Locate the cell with the specified text and output its [X, Y] center coordinate. 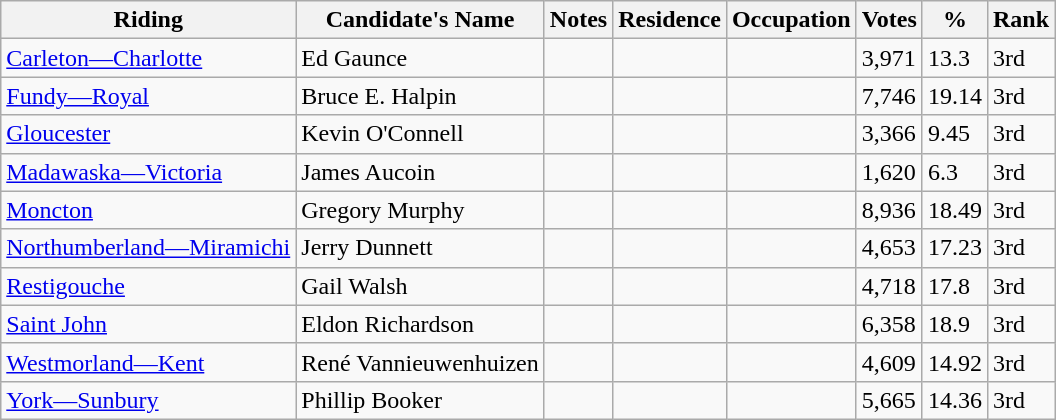
9.45 [954, 134]
19.14 [954, 96]
% [954, 20]
Saint John [148, 324]
Gloucester [148, 134]
3,366 [889, 134]
3,971 [889, 58]
Eldon Richardson [420, 324]
Notes [578, 20]
Candidate's Name [420, 20]
Jerry Dunnett [420, 248]
4,718 [889, 286]
13.3 [954, 58]
Riding [148, 20]
7,746 [889, 96]
Gail Walsh [420, 286]
18.49 [954, 210]
Occupation [791, 20]
5,665 [889, 400]
Gregory Murphy [420, 210]
8,936 [889, 210]
Phillip Booker [420, 400]
Ed Gaunce [420, 58]
4,609 [889, 362]
René Vannieuwenhuizen [420, 362]
Fundy—Royal [148, 96]
14.92 [954, 362]
Restigouche [148, 286]
James Aucoin [420, 172]
Residence [670, 20]
4,653 [889, 248]
Rank [1020, 20]
Votes [889, 20]
Westmorland—Kent [148, 362]
Madawaska—Victoria [148, 172]
Kevin O'Connell [420, 134]
1,620 [889, 172]
Carleton—Charlotte [148, 58]
6.3 [954, 172]
17.8 [954, 286]
Moncton [148, 210]
14.36 [954, 400]
17.23 [954, 248]
Bruce E. Halpin [420, 96]
Northumberland—Miramichi [148, 248]
York—Sunbury [148, 400]
18.9 [954, 324]
6,358 [889, 324]
